Extract the [x, y] coordinate from the center of the cell holding the provided text.  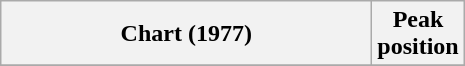
Chart (1977) [186, 34]
Peakposition [418, 34]
